From the cell containing the given text, extract its center point as (x, y) coordinate. 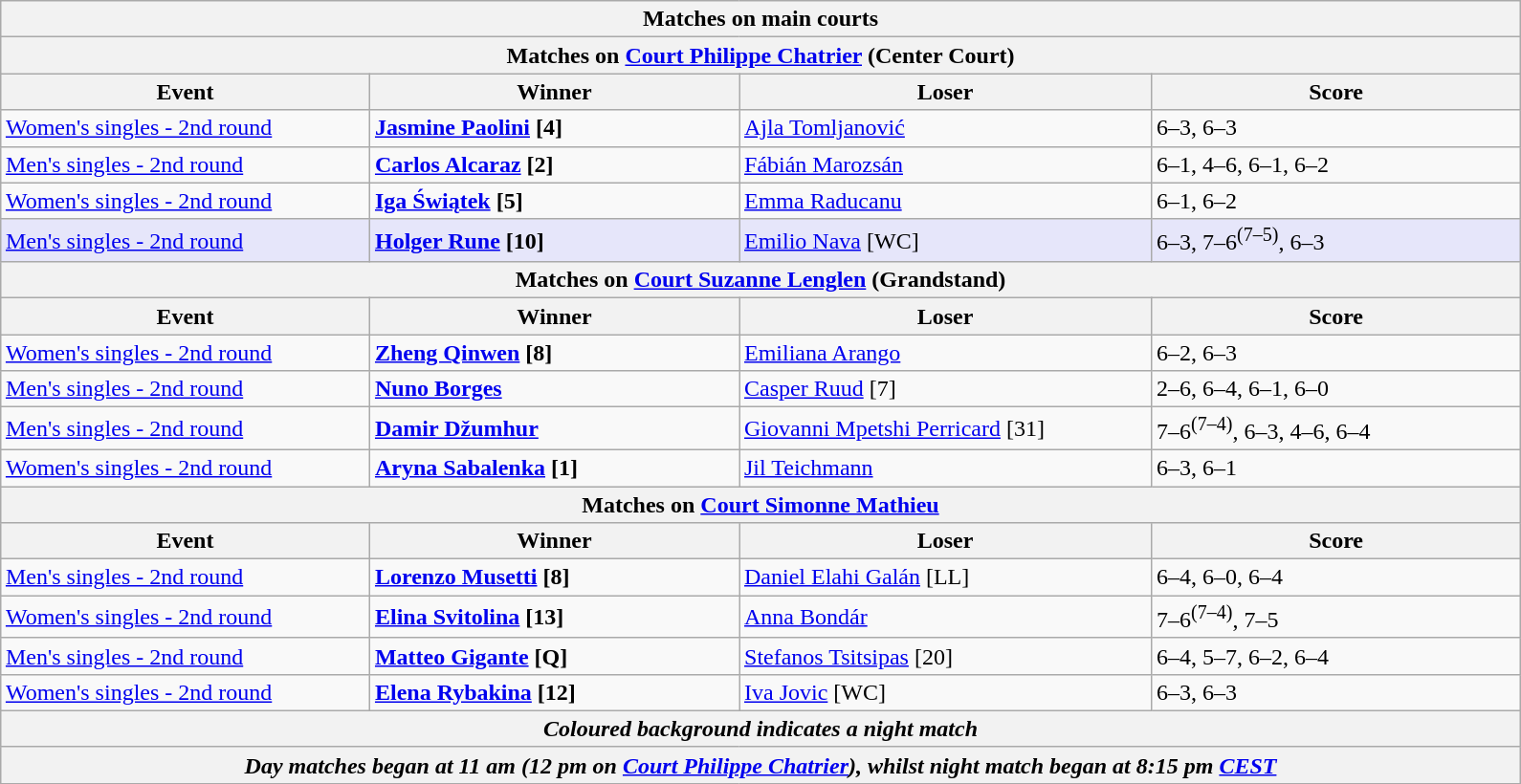
Giovanni Mpetshi Perricard [31] (945, 428)
Matteo Gigante [Q] (554, 656)
Fábián Marozsán (945, 164)
Emma Raducanu (945, 201)
Aryna Sabalenka [1] (554, 468)
Emiliana Arango (945, 353)
Jasmine Paolini [4] (554, 128)
6–4, 6–0, 6–4 (1336, 577)
Zheng Qinwen [8] (554, 353)
Jil Teichmann (945, 468)
6–3, 6–1 (1336, 468)
Elena Rybakina [12] (554, 692)
Daniel Elahi Galán [LL] (945, 577)
Lorenzo Musetti [8] (554, 577)
Stefanos Tsitsipas [20] (945, 656)
6–1, 4–6, 6–1, 6–2 (1336, 164)
Holger Rune [10] (554, 241)
Carlos Alcaraz [2] (554, 164)
7–6(7–4), 7–5 (1336, 618)
Damir Džumhur (554, 428)
7–6(7–4), 6–3, 4–6, 6–4 (1336, 428)
6–1, 6–2 (1336, 201)
6–4, 5–7, 6–2, 6–4 (1336, 656)
6–2, 6–3 (1336, 353)
6–3, 7–6(7–5), 6–3 (1336, 241)
Matches on Court Suzanne Lenglen (Grandstand) (760, 280)
Coloured background indicates a night match (760, 729)
Ajla Tomljanović (945, 128)
Iga Świątek [5] (554, 201)
Matches on main courts (760, 19)
Anna Bondár (945, 618)
Day matches began at 11 am (12 pm on Court Philippe Chatrier), whilst night match began at 8:15 pm CEST (760, 765)
Nuno Borges (554, 389)
Matches on Court Simonne Mathieu (760, 505)
Casper Ruud [7] (945, 389)
Elina Svitolina [13] (554, 618)
Emilio Nava [WC] (945, 241)
2–6, 6–4, 6–1, 6–0 (1336, 389)
Matches on Court Philippe Chatrier (Center Court) (760, 55)
Iva Jovic [WC] (945, 692)
